Return (x, y) of the center of cell containing provided text 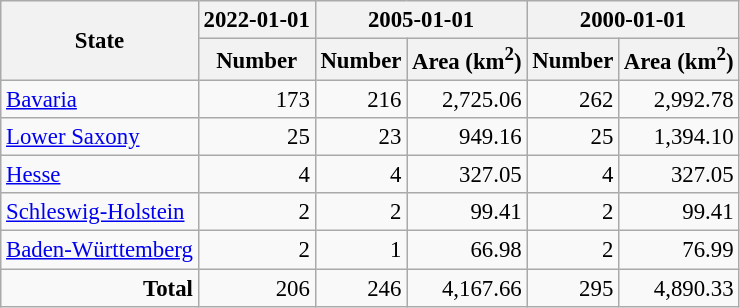
Schleswig-Holstein (100, 213)
Baden-Württemberg (100, 250)
4,890.33 (679, 288)
66.98 (467, 250)
206 (256, 288)
2,725.06 (467, 100)
76.99 (679, 250)
2000-01-01 (633, 20)
246 (361, 288)
262 (573, 100)
2022-01-01 (256, 20)
Bavaria (100, 100)
949.16 (467, 137)
2,992.78 (679, 100)
1,394.10 (679, 137)
23 (361, 137)
4,167.66 (467, 288)
173 (256, 100)
Lower Saxony (100, 137)
1 (361, 250)
216 (361, 100)
State (100, 41)
Hesse (100, 175)
2005-01-01 (421, 20)
Total (100, 288)
295 (573, 288)
